Output the [X, Y] coordinate of the center of the cell containing the given text.  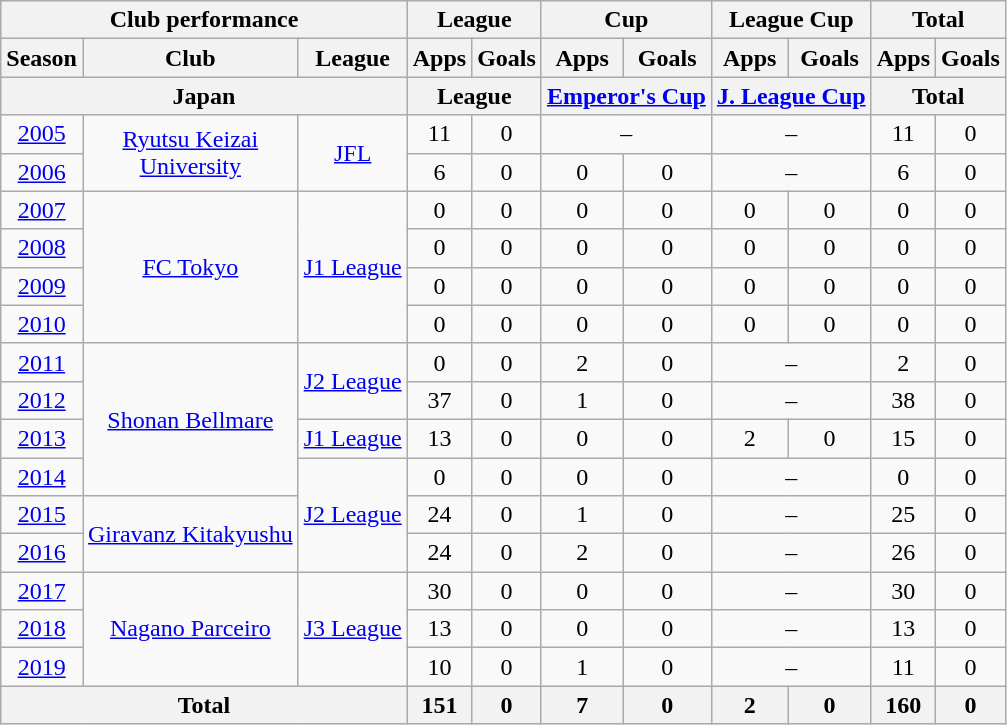
2011 [42, 362]
37 [439, 400]
Shonan Bellmare [190, 419]
JFL [352, 153]
2013 [42, 438]
League Cup [791, 20]
FC Tokyo [190, 267]
2008 [42, 248]
2012 [42, 400]
2015 [42, 515]
2019 [42, 667]
2006 [42, 172]
Giravanz Kitakyushu [190, 534]
2010 [42, 324]
2009 [42, 286]
Club [190, 58]
7 [582, 705]
160 [903, 705]
15 [903, 438]
Club performance [204, 20]
2018 [42, 629]
J. League Cup [791, 96]
Season [42, 58]
151 [439, 705]
2016 [42, 553]
2007 [42, 210]
2017 [42, 591]
26 [903, 553]
10 [439, 667]
Nagano Parceiro [190, 629]
Ryutsu KeizaiUniversity [190, 153]
2005 [42, 134]
38 [903, 400]
Japan [204, 96]
J3 League [352, 629]
Cup [626, 20]
Emperor's Cup [626, 96]
2014 [42, 477]
25 [903, 515]
